Identify which cell holds the provided text, then report its (X, Y) central coordinate. 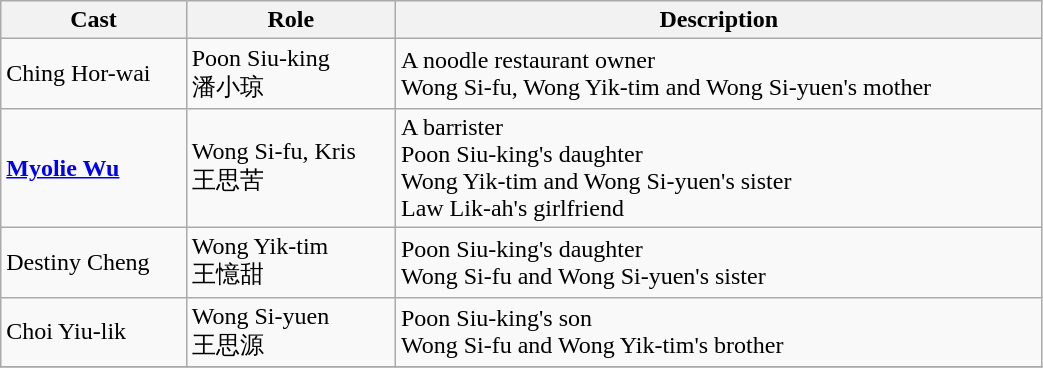
Wong Yik-tim王憶甜 (290, 262)
Wong Si-yuen王思源 (290, 332)
Choi Yiu-lik (94, 332)
Poon Siu-king's sonWong Si-fu and Wong Yik-tim's brother (718, 332)
Cast (94, 20)
Role (290, 20)
Ching Hor-wai (94, 74)
Poon Siu-king's daughterWong Si-fu and Wong Si-yuen's sister (718, 262)
Destiny Cheng (94, 262)
Myolie Wu (94, 168)
Wong Si-fu, Kris王思苦 (290, 168)
A noodle restaurant ownerWong Si-fu, Wong Yik-tim and Wong Si-yuen's mother (718, 74)
A barristerPoon Siu-king's daughterWong Yik-tim and Wong Si-yuen's sisterLaw Lik-ah's girlfriend (718, 168)
Description (718, 20)
Poon Siu-king潘小琼 (290, 74)
